Extract the [X, Y] coordinate from the center of the cell holding the provided text.  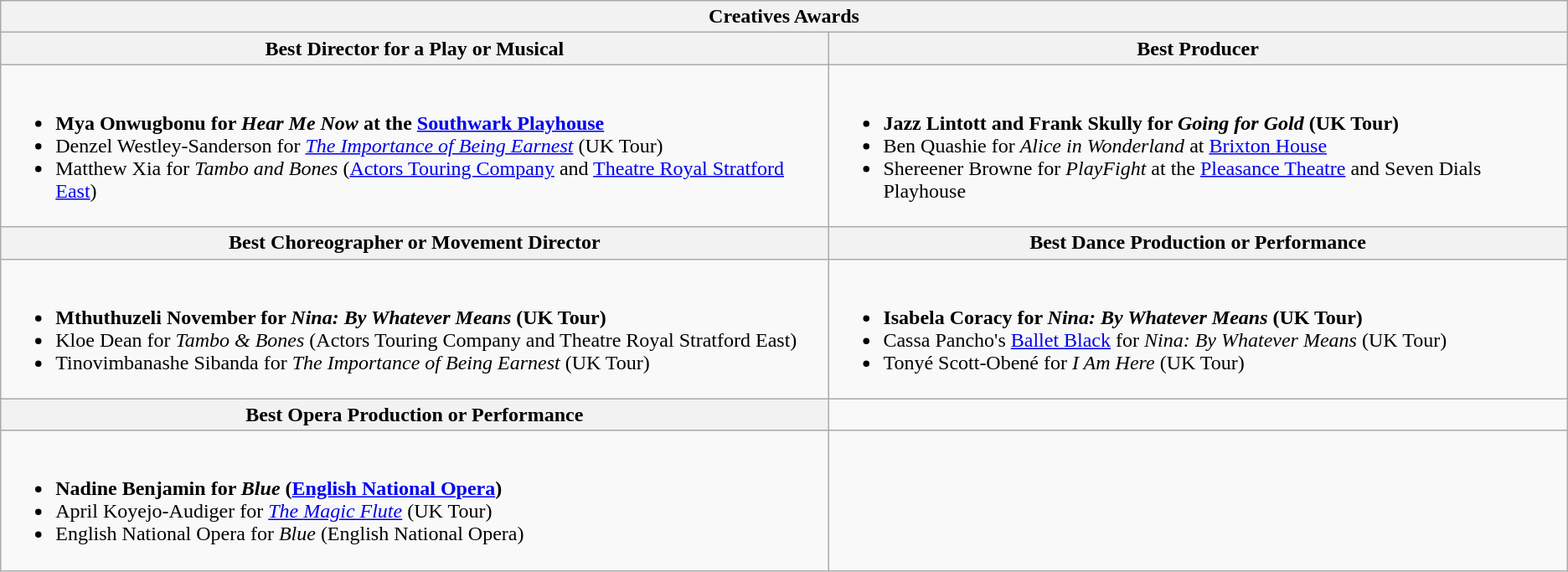
Best Opera Production or Performance [415, 415]
Best Producer [1198, 49]
Best Choreographer or Movement Director [415, 243]
Creatives Awards [784, 17]
Best Dance Production or Performance [1198, 243]
Best Director for a Play or Musical [415, 49]
